Provide the [x, y] coordinate of the cell's center where the given text is located.  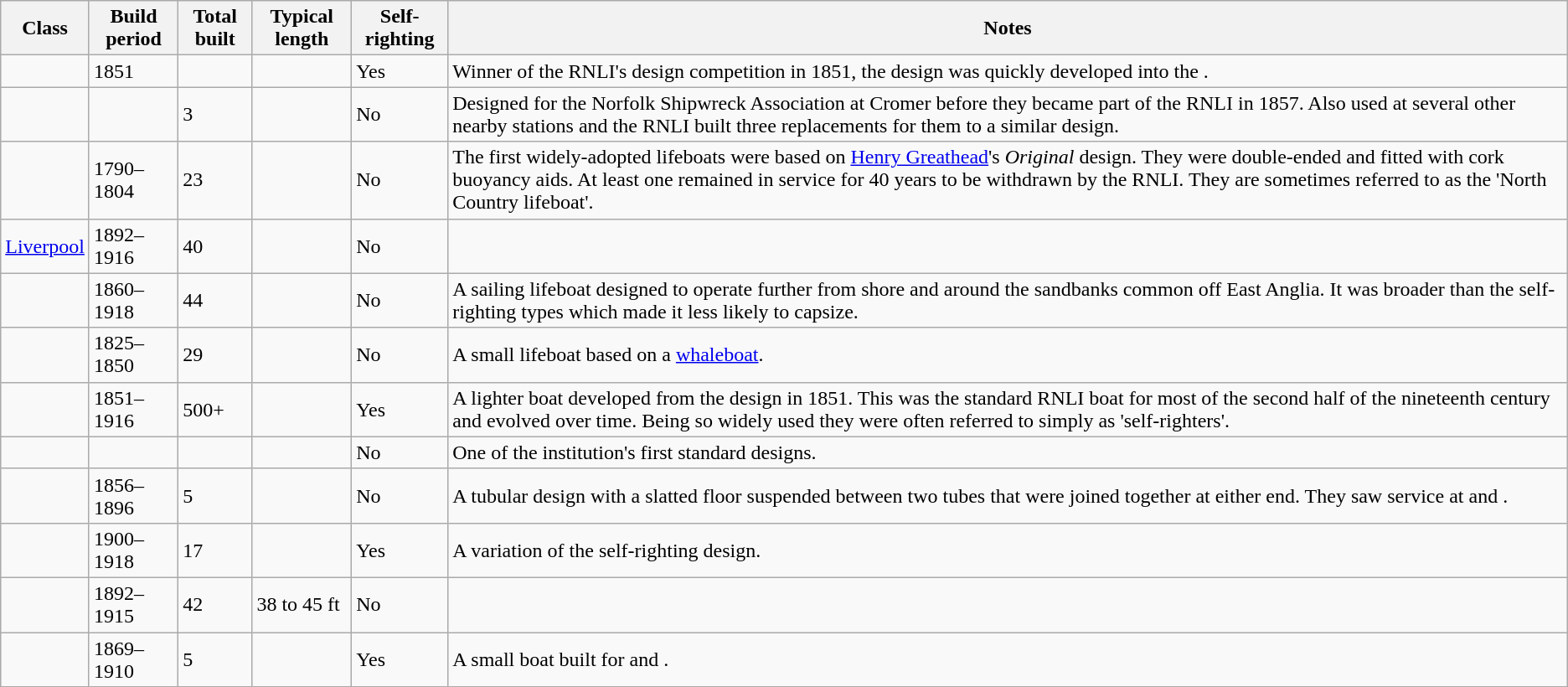
Self-righting [400, 28]
Liverpool [45, 246]
Build period [133, 28]
Typical length [302, 28]
1860–1918 [133, 300]
Total built [215, 28]
1790–1804 [133, 180]
38 to 45 ft [302, 605]
1851 [133, 71]
42 [215, 605]
44 [215, 300]
1900–1918 [133, 550]
29 [215, 355]
1892–1915 [133, 605]
17 [215, 550]
Winner of the RNLI's design competition in 1851, the design was quickly developed into the . [1008, 71]
1825–1850 [133, 355]
One of the institution's first standard designs. [1008, 452]
500+ [215, 409]
Class [45, 28]
Notes [1008, 28]
1892–1916 [133, 246]
A tubular design with a slatted floor suspended between two tubes that were joined together at either end. They saw service at and . [1008, 496]
3 [215, 114]
1851–1916 [133, 409]
A variation of the self-righting design. [1008, 550]
40 [215, 246]
A small lifeboat based on a whaleboat. [1008, 355]
23 [215, 180]
1856–1896 [133, 496]
A small boat built for and . [1008, 659]
1869–1910 [133, 659]
